Search for the cell housing the specified text and yield its (X, Y) center coordinate. 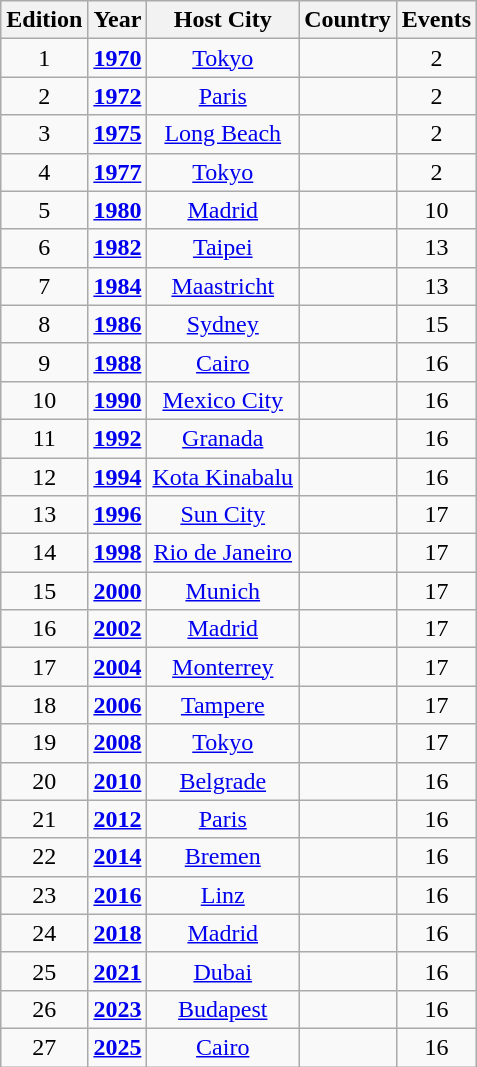
2021 (118, 971)
Sydney (223, 324)
1975 (118, 134)
2008 (118, 743)
Mexico City (223, 400)
25 (44, 971)
8 (44, 324)
Long Beach (223, 134)
1998 (118, 553)
4 (44, 172)
Maastricht (223, 286)
1 (44, 58)
Taipei (223, 248)
2004 (118, 667)
11 (44, 438)
Dubai (223, 971)
2025 (118, 1047)
9 (44, 362)
Bremen (223, 857)
Budapest (223, 1009)
19 (44, 743)
20 (44, 781)
18 (44, 705)
1972 (118, 96)
Munich (223, 591)
2018 (118, 933)
2023 (118, 1009)
Granada (223, 438)
Country (348, 20)
1992 (118, 438)
1977 (118, 172)
14 (44, 553)
1990 (118, 400)
Sun City (223, 515)
Host City (223, 20)
26 (44, 1009)
Events (436, 20)
Linz (223, 895)
2000 (118, 591)
1982 (118, 248)
2006 (118, 705)
7 (44, 286)
Monterrey (223, 667)
Kota Kinabalu (223, 477)
1980 (118, 210)
1988 (118, 362)
Belgrade (223, 781)
2012 (118, 819)
12 (44, 477)
1994 (118, 477)
Edition (44, 20)
5 (44, 210)
1984 (118, 286)
Year (118, 20)
1996 (118, 515)
2016 (118, 895)
3 (44, 134)
21 (44, 819)
27 (44, 1047)
1970 (118, 58)
24 (44, 933)
2002 (118, 629)
6 (44, 248)
1986 (118, 324)
22 (44, 857)
Tampere (223, 705)
2014 (118, 857)
Rio de Janeiro (223, 553)
23 (44, 895)
2010 (118, 781)
